From the cell containing the given text, extract its center point as [X, Y] coordinate. 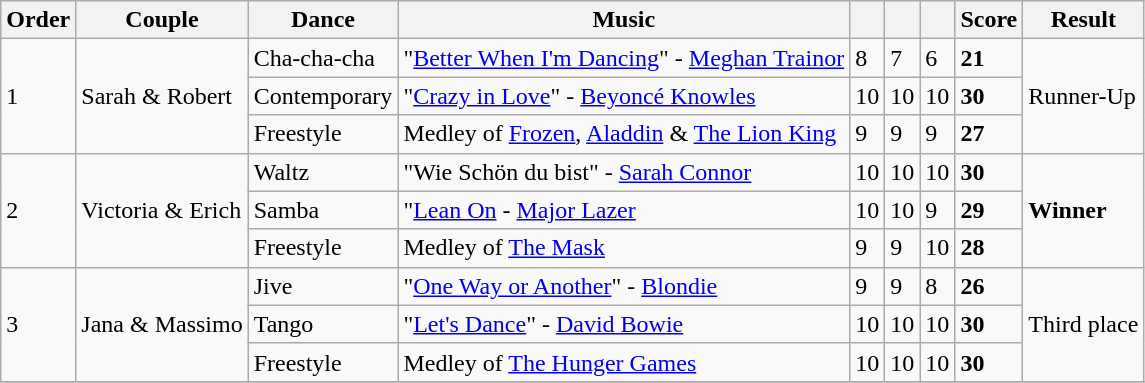
28 [989, 248]
3 [38, 324]
Cha-cha-cha [323, 58]
Winner [1084, 210]
Samba [323, 210]
"Wie Schön du bist" - Sarah Connor [624, 172]
21 [989, 58]
Contemporary [323, 96]
Medley of The Mask [624, 248]
26 [989, 286]
"One Way or Another" - Blondie [624, 286]
6 [938, 58]
"Better When I'm Dancing" - Meghan Trainor [624, 58]
"Lean On - Major Lazer [624, 210]
Runner-Up [1084, 96]
27 [989, 134]
1 [38, 96]
Music [624, 20]
Medley of The Hunger Games [624, 362]
Order [38, 20]
2 [38, 210]
Third place [1084, 324]
Dance [323, 20]
Victoria & Erich [162, 210]
Couple [162, 20]
Medley of Frozen, Aladdin & The Lion King [624, 134]
"Let's Dance" - David Bowie [624, 324]
Tango [323, 324]
Result [1084, 20]
Jana & Massimo [162, 324]
29 [989, 210]
Sarah & Robert [162, 96]
Waltz [323, 172]
Score [989, 20]
"Crazy in Love" - Beyoncé Knowles [624, 96]
Jive [323, 286]
7 [902, 58]
